Pinpoint the cell where the given text exists, returning its (x, y) midpoint coordinate. 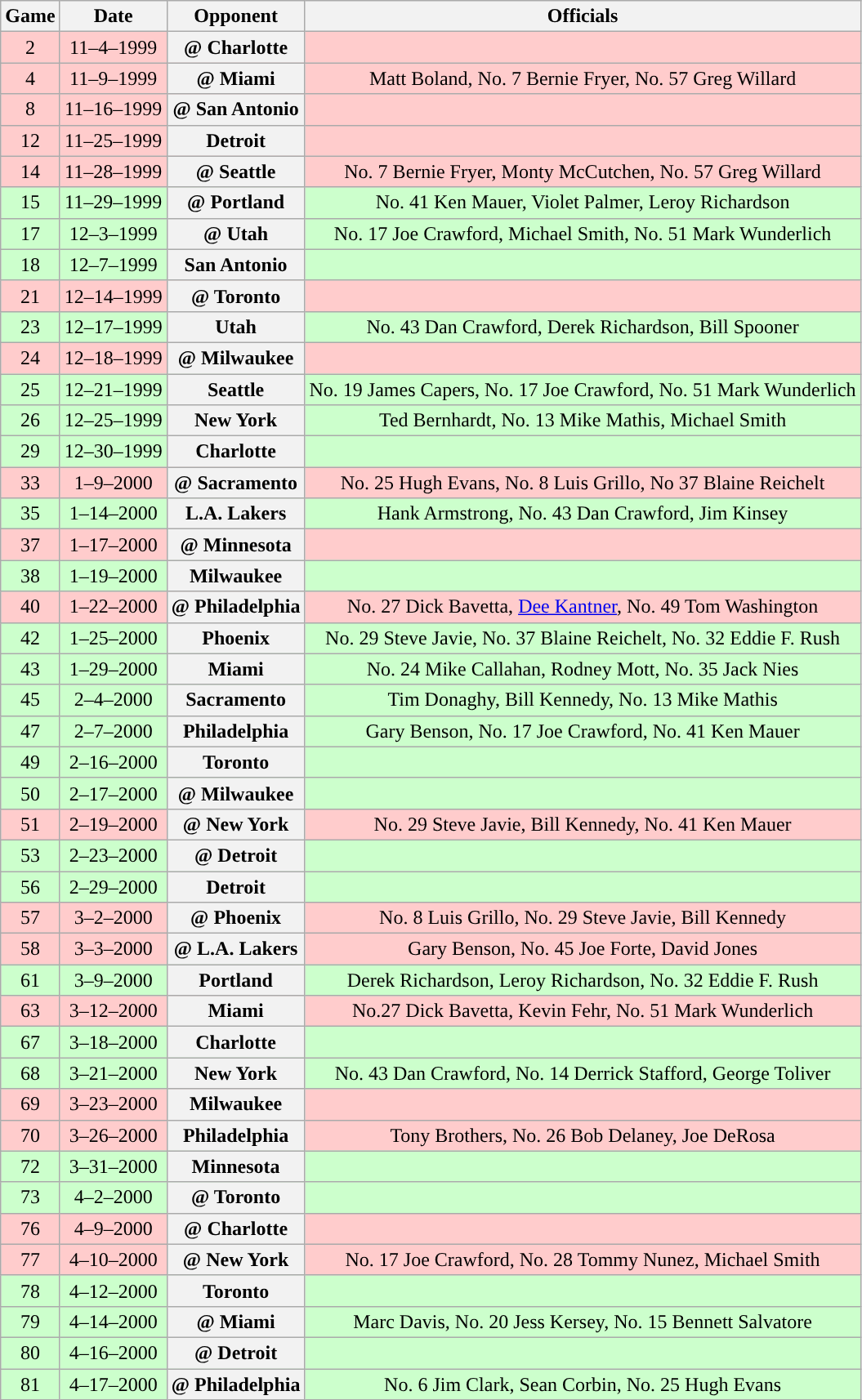
1–14–2000 (113, 514)
Opponent (235, 16)
78 (30, 1291)
1–29–2000 (113, 669)
12–30–1999 (113, 452)
@ Phoenix (235, 918)
58 (30, 949)
Seattle (235, 390)
2 (30, 47)
17 (30, 234)
No. 8 Luis Grillo, No. 29 Steve Javie, Bill Kennedy (583, 918)
Phoenix (235, 638)
3–2–2000 (113, 918)
73 (30, 1197)
No. 43 Dan Crawford, Derek Richardson, Bill Spooner (583, 327)
4–14–2000 (113, 1322)
@ Sacramento (235, 483)
23 (30, 327)
80 (30, 1353)
69 (30, 1104)
3–18–2000 (113, 1042)
Marc Davis, No. 20 Jess Kersey, No. 15 Bennett Salvatore (583, 1322)
11–25–1999 (113, 140)
3–31–2000 (113, 1166)
51 (30, 824)
24 (30, 358)
2–7–2000 (113, 731)
21 (30, 296)
Tim Donaghy, Bill Kennedy, No. 13 Mike Mathis (583, 700)
1–25–2000 (113, 638)
35 (30, 514)
12–7–1999 (113, 265)
68 (30, 1073)
3–21–2000 (113, 1073)
14 (30, 172)
12–14–1999 (113, 296)
33 (30, 483)
Hank Armstrong, No. 43 Dan Crawford, Jim Kinsey (583, 514)
12–21–1999 (113, 390)
Minnesota (235, 1166)
1–9–2000 (113, 483)
1–22–2000 (113, 607)
Utah (235, 327)
67 (30, 1042)
11–28–1999 (113, 172)
11–16–1999 (113, 109)
47 (30, 731)
@ Utah (235, 234)
Gary Benson, No. 45 Joe Forte, David Jones (583, 949)
12–3–1999 (113, 234)
81 (30, 1384)
4–9–2000 (113, 1228)
45 (30, 700)
2–29–2000 (113, 886)
56 (30, 886)
No. 25 Hugh Evans, No. 8 Luis Grillo, No 37 Blaine Reichelt (583, 483)
49 (30, 762)
3–9–2000 (113, 980)
Officials (583, 16)
77 (30, 1260)
@ Minnesota (235, 545)
No. 29 Steve Javie, Bill Kennedy, No. 41 Ken Mauer (583, 824)
No. 29 Steve Javie, No. 37 Blaine Reichelt, No. 32 Eddie F. Rush (583, 638)
Matt Boland, No. 7 Bernie Fryer, No. 57 Greg Willard (583, 78)
29 (30, 452)
12–18–1999 (113, 358)
No. 17 Joe Crawford, Michael Smith, No. 51 Mark Wunderlich (583, 234)
4–2–2000 (113, 1197)
3–26–2000 (113, 1135)
Tony Brothers, No. 26 Bob Delaney, Joe DeRosa (583, 1135)
No. 6 Jim Clark, Sean Corbin, No. 25 Hugh Evans (583, 1384)
No.27 Dick Bavetta, Kevin Fehr, No. 51 Mark Wunderlich (583, 1011)
11–9–1999 (113, 78)
4 (30, 78)
2–17–2000 (113, 793)
Portland (235, 980)
12–25–1999 (113, 421)
2–16–2000 (113, 762)
76 (30, 1228)
Derek Richardson, Leroy Richardson, No. 32 Eddie F. Rush (583, 980)
18 (30, 265)
42 (30, 638)
12–17–1999 (113, 327)
San Antonio (235, 265)
Gary Benson, No. 17 Joe Crawford, No. 41 Ken Mauer (583, 731)
40 (30, 607)
No. 43 Dan Crawford, No. 14 Derrick Stafford, George Toliver (583, 1073)
4–16–2000 (113, 1353)
72 (30, 1166)
11–29–1999 (113, 203)
70 (30, 1135)
1–19–2000 (113, 576)
No. 41 Ken Mauer, Violet Palmer, Leroy Richardson (583, 203)
11–4–1999 (113, 47)
43 (30, 669)
@ San Antonio (235, 109)
No. 19 James Capers, No. 17 Joe Crawford, No. 51 Mark Wunderlich (583, 390)
38 (30, 576)
2–19–2000 (113, 824)
2–4–2000 (113, 700)
50 (30, 793)
3–23–2000 (113, 1104)
26 (30, 421)
@ Portland (235, 203)
Sacramento (235, 700)
Ted Bernhardt, No. 13 Mike Mathis, Michael Smith (583, 421)
4–17–2000 (113, 1384)
3–3–2000 (113, 949)
@ L.A. Lakers (235, 949)
8 (30, 109)
3–12–2000 (113, 1011)
Game (30, 16)
61 (30, 980)
L.A. Lakers (235, 514)
25 (30, 390)
53 (30, 855)
12 (30, 140)
@ Seattle (235, 172)
4–12–2000 (113, 1291)
57 (30, 918)
79 (30, 1322)
No. 7 Bernie Fryer, Monty McCutchen, No. 57 Greg Willard (583, 172)
1–17–2000 (113, 545)
Date (113, 16)
63 (30, 1011)
No. 17 Joe Crawford, No. 28 Tommy Nunez, Michael Smith (583, 1260)
4–10–2000 (113, 1260)
15 (30, 203)
2–23–2000 (113, 855)
No. 24 Mike Callahan, Rodney Mott, No. 35 Jack Nies (583, 669)
No. 27 Dick Bavetta, Dee Kantner, No. 49 Tom Washington (583, 607)
37 (30, 545)
